Capture the cell that displays the provided text and extract its [X, Y] central coordinate. 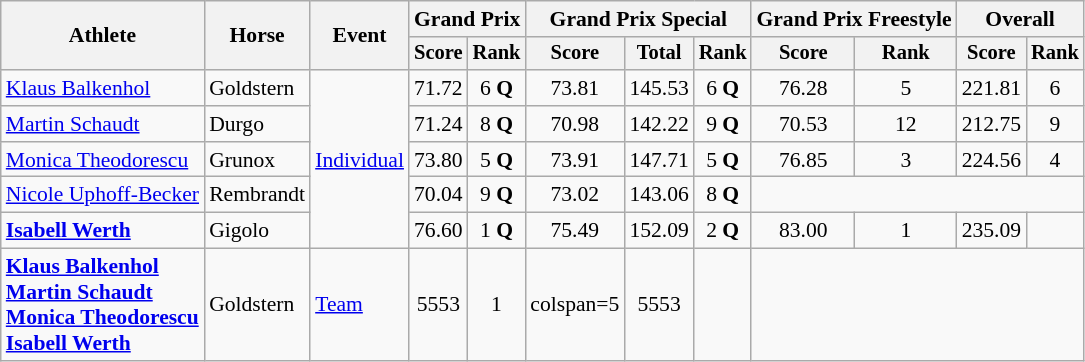
70.04 [438, 195]
70.98 [574, 124]
143.06 [658, 195]
73.02 [574, 195]
Klaus Balkenhol [102, 88]
73.80 [438, 160]
Total [658, 54]
Isabell Werth [102, 231]
73.91 [574, 160]
76.28 [803, 88]
Grunox [257, 160]
152.09 [658, 231]
5 [906, 88]
Horse [257, 36]
73.81 [574, 88]
83.00 [803, 231]
75.49 [574, 231]
147.71 [658, 160]
70.53 [803, 124]
colspan=5 [574, 305]
4 [1055, 160]
Overall [1020, 19]
71.24 [438, 124]
Gigolo [257, 231]
2 Q [723, 231]
Nicole Uphoff-Becker [102, 195]
1 Q [497, 231]
Martin Schaudt [102, 124]
235.09 [992, 231]
Durgo [257, 124]
142.22 [658, 124]
76.85 [803, 160]
Grand Prix Special [638, 19]
221.81 [992, 88]
Klaus BalkenholMartin SchaudtMonica TheodorescuIsabell Werth [102, 305]
3 [906, 160]
Monica Theodorescu [102, 160]
Rembrandt [257, 195]
Individual [360, 159]
71.72 [438, 88]
Team [360, 305]
Athlete [102, 36]
145.53 [658, 88]
12 [906, 124]
Grand Prix Freestyle [854, 19]
224.56 [992, 160]
6 [1055, 88]
212.75 [992, 124]
76.60 [438, 231]
9 [1055, 124]
Grand Prix [467, 19]
Event [360, 36]
